Pinpoint the cell where the given text exists, returning its (x, y) midpoint coordinate. 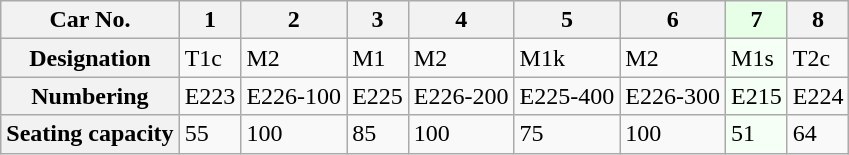
8 (818, 20)
Seating capacity (90, 134)
1 (210, 20)
E226-300 (673, 96)
M1s (757, 58)
T1c (210, 58)
E226-200 (461, 96)
E215 (757, 96)
E223 (210, 96)
75 (567, 134)
6 (673, 20)
7 (757, 20)
5 (567, 20)
3 (378, 20)
2 (294, 20)
M1k (567, 58)
Designation (90, 58)
85 (378, 134)
4 (461, 20)
E226-100 (294, 96)
Numbering (90, 96)
M1 (378, 58)
64 (818, 134)
Car No. (90, 20)
E225-400 (567, 96)
E224 (818, 96)
55 (210, 134)
51 (757, 134)
T2c (818, 58)
E225 (378, 96)
